Identify which cell holds the provided text, then report its [X, Y] central coordinate. 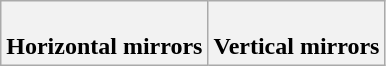
Horizontal mirrors [104, 34]
Vertical mirrors [296, 34]
